Return (x, y) of the center of cell containing provided text 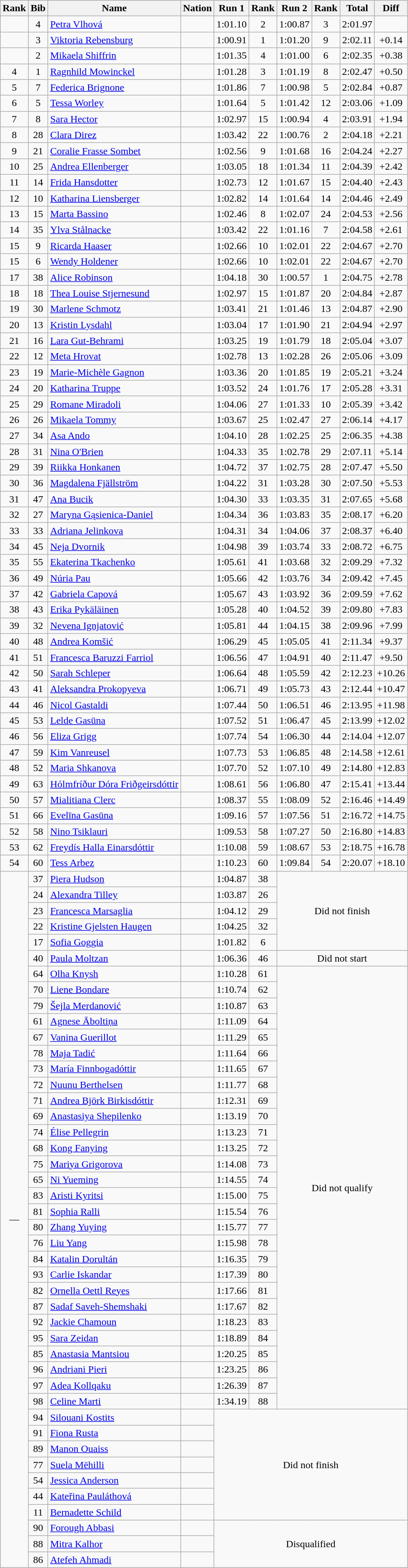
1:09.16 (231, 816)
Aleksandra Prokopyeva (114, 689)
2:15.41 (357, 784)
María Finnbogadóttir (114, 1069)
+4.38 (391, 435)
1:01.16 (294, 230)
+2.78 (391, 277)
2:09.80 (357, 610)
+7.83 (391, 610)
1:07.27 (294, 831)
1:01.00 (294, 56)
+4.17 (391, 420)
Atefeh Ahmadi (114, 1560)
+11.98 (391, 705)
2:02.11 (357, 40)
1:02.82 (231, 198)
Kristine Gjelsten Haugen (114, 926)
1:07.10 (294, 768)
1:23.25 (231, 1370)
1:04.12 (231, 910)
1:04.98 (231, 547)
91 (38, 1433)
1:04.52 (294, 610)
2:04.75 (357, 277)
2:03.06 (357, 103)
1:04.33 (231, 451)
1:05.59 (294, 673)
+14.75 (391, 816)
Fiona Rusta (114, 1433)
Alice Robinson (114, 277)
1:13.23 (231, 1132)
Run 2 (294, 8)
1:18.89 (231, 1338)
1:04.25 (231, 926)
Andrea Björk Birkisdóttir (114, 1101)
Frida Hansdotter (114, 182)
Viktoria Rebensburg (114, 40)
+6.20 (391, 515)
Nevena Ignjatović (114, 626)
1:06.56 (231, 657)
2:16.46 (357, 800)
Alexandra Tilley (114, 895)
Did not qualify (342, 1188)
Did not start (342, 958)
+12.02 (391, 721)
+0.14 (391, 40)
98 (38, 1401)
Tessa Worley (114, 103)
1:05.81 (231, 626)
Nation (197, 8)
1:02.25 (294, 435)
Ricarda Haaser (114, 246)
Bernadette Schild (114, 1512)
1:00.98 (294, 87)
1:05.05 (294, 641)
1:02.07 (294, 214)
1:01.42 (294, 103)
Mikaela Shiffrin (114, 56)
1:10.23 (231, 863)
2:08.17 (357, 515)
Lelde Gasūna (114, 721)
92 (38, 1322)
1:03.41 (231, 309)
1:00.76 (294, 135)
2:02.84 (357, 87)
2:05.28 (357, 388)
2:08.37 (357, 531)
Paula Moltzan (114, 958)
94 (38, 1417)
+3.24 (391, 372)
1:07.70 (231, 768)
1:06.64 (231, 673)
+2.42 (391, 166)
1:01.34 (294, 166)
1:08.61 (231, 784)
1:08.37 (231, 800)
1:17.66 (231, 1291)
Mariya Grigorova (114, 1164)
1:11.65 (231, 1069)
89 (38, 1449)
2:05.04 (357, 341)
1:07.52 (231, 721)
1:02.28 (294, 356)
Katharina Liensberger (114, 198)
+10.47 (391, 689)
+0.38 (391, 56)
1:07.73 (231, 752)
+3.31 (391, 388)
Celine Marti (114, 1401)
Andrea Ellenberger (114, 166)
Maja Tadić (114, 1053)
1:03.76 (294, 578)
1:04.91 (294, 657)
Clara Direz (114, 135)
Vanina Guerillot (114, 1037)
+6.75 (391, 547)
96 (38, 1370)
1:10.87 (231, 1006)
Nina O'Brien (114, 451)
1:06.30 (294, 737)
Marta Bassino (114, 214)
Sara Zeidan (114, 1338)
Nuunu Berthelsen (114, 1085)
2:05.06 (357, 356)
1:04.34 (231, 515)
+9.37 (391, 641)
2:04.24 (357, 151)
1:04.10 (231, 435)
1:01.67 (294, 182)
Riikka Honkanen (114, 467)
Ragnhild Mowinckel (114, 72)
Adea Kollqaku (114, 1385)
1:01.68 (294, 151)
Marlene Schmotz (114, 309)
Erika Pykäläinen (114, 610)
1:00.91 (231, 40)
Kong Fanying (114, 1148)
Suela Mëhilli (114, 1464)
Diff (391, 8)
Kateřina Pauláthová (114, 1496)
1:03.87 (231, 895)
Disqualified (311, 1544)
2:20.07 (357, 863)
1:11.09 (231, 1021)
Olha Knysh (114, 974)
1:00.87 (294, 24)
+2.56 (391, 214)
2:09.29 (357, 562)
+1.94 (391, 119)
1:01.90 (294, 325)
93 (38, 1275)
Ornella Oettl Reyes (114, 1291)
Marie-Michèle Gagnon (114, 372)
Hólmfríður Dóra Friðgeirsdóttir (114, 784)
Jessica Anderson (114, 1481)
1:02.46 (231, 214)
+5.68 (391, 499)
1:00.57 (294, 277)
1:01.79 (294, 341)
Ekaterina Tkachenko (114, 562)
97 (38, 1385)
+9.50 (391, 657)
+5.14 (391, 451)
Šejla Merdanović (114, 1006)
Romane Miradoli (114, 404)
Meta Hrovat (114, 356)
2:18.75 (357, 847)
Federica Brignone (114, 87)
Mikaela Tommy (114, 420)
Freydís Halla Einarsdóttir (114, 847)
1:01.28 (231, 72)
2:07.65 (357, 499)
1:12.31 (231, 1101)
1:03.68 (294, 562)
1:01.33 (294, 404)
Wendy Holdener (114, 262)
2:04.58 (357, 230)
Evelīna Gasūna (114, 816)
2:16.72 (357, 816)
1:04.30 (231, 499)
1:01.87 (294, 293)
1:05.73 (294, 689)
Andriani Pieri (114, 1370)
1:09.53 (231, 831)
+14.49 (391, 800)
Sarah Schleper (114, 673)
Asa Ando (114, 435)
1:04.15 (294, 626)
95 (38, 1338)
+3.09 (391, 356)
Ana Bucik (114, 499)
1:01.76 (294, 388)
+3.07 (391, 341)
Total (357, 8)
Anastasiya Shepilenko (114, 1116)
1:01.10 (231, 24)
1:11.64 (231, 1053)
1:05.67 (231, 594)
1:03.52 (231, 388)
Manon Ouaiss (114, 1449)
2:07.11 (357, 451)
+12.83 (391, 768)
2:07.50 (357, 483)
2:02.47 (357, 72)
+7.32 (391, 562)
Mialitiana Clerc (114, 800)
Francesca Baruzzi Farriol (114, 657)
1:11.29 (231, 1037)
2:04.94 (357, 325)
1:05.28 (231, 610)
1:06.47 (294, 721)
1:06.36 (231, 958)
2:11.34 (357, 641)
Eliza Grigg (114, 737)
2:16.80 (357, 831)
1:01.20 (294, 40)
1:26.39 (231, 1385)
1:02.75 (294, 467)
1:06.29 (231, 641)
+2.90 (391, 309)
1:18.23 (231, 1322)
Thea Louise Stjernesund (114, 293)
1:15.00 (231, 1195)
+5.50 (391, 467)
1:08.09 (294, 800)
2:04.84 (357, 293)
1:15.54 (231, 1212)
2:06.14 (357, 420)
1:04.22 (231, 483)
Andrea Komšić (114, 641)
1:02.73 (231, 182)
1:16.35 (231, 1259)
2:13.95 (357, 705)
1:09.84 (294, 863)
+10.26 (391, 673)
1:07.44 (231, 705)
1:14.55 (231, 1180)
Anastasia Mantsiou (114, 1354)
Silouani Kostits (114, 1417)
Carlie Iskandar (114, 1275)
1:07.74 (231, 737)
2:05.39 (357, 404)
1:10.08 (231, 847)
90 (38, 1528)
+16.78 (391, 847)
1:03.36 (231, 372)
Élise Pellegrin (114, 1132)
1:02.56 (231, 151)
1:13.19 (231, 1116)
1:04.72 (231, 467)
1:04.87 (231, 879)
2:13.99 (357, 721)
Name (114, 8)
+2.21 (391, 135)
+2.27 (391, 151)
1:01.82 (231, 942)
2:04.87 (357, 309)
Magdalena Fjällström (114, 483)
+12.61 (391, 752)
+7.99 (391, 626)
2:09.59 (357, 594)
Adriana Jelinkova (114, 531)
Katharina Truppe (114, 388)
2:06.35 (357, 435)
2:03.91 (357, 119)
+2.97 (391, 325)
Gabriela Capová (114, 594)
+13.44 (391, 784)
Nicol Gastaldi (114, 705)
1:08.67 (294, 847)
Neja Dvornik (114, 547)
+2.87 (391, 293)
1:14.08 (231, 1164)
Tess Arbez (114, 863)
1:03.74 (294, 547)
+14.83 (391, 831)
2:04.40 (357, 182)
Francesca Marsaglia (114, 910)
+7.45 (391, 578)
1:03.35 (294, 499)
1:03.67 (231, 420)
Piera Hudson (114, 879)
1:13.25 (231, 1148)
2:09.42 (357, 578)
Maria Shkanova (114, 768)
+18.10 (391, 863)
Sofia Goggia (114, 942)
2:04.18 (357, 135)
Aristi Kyritsi (114, 1195)
2:04.53 (357, 214)
Kim Vanreusel (114, 752)
1:03.05 (231, 166)
1:07.56 (294, 816)
1:02.47 (294, 420)
+1.09 (391, 103)
2:12.44 (357, 689)
+6.40 (391, 531)
Nino Tsiklauri (114, 831)
1:01.35 (231, 56)
Kristin Lysdahl (114, 325)
1:03.28 (294, 483)
Liu Yang (114, 1243)
2:01.97 (357, 24)
+2.49 (391, 198)
1:03.04 (231, 325)
1:11.77 (231, 1085)
2:02.35 (357, 56)
1:03.92 (294, 594)
Jackie Chamoun (114, 1322)
1:20.25 (231, 1354)
Bib (38, 8)
+0.50 (391, 72)
+5.53 (391, 483)
Liene Bondare (114, 990)
2:04.46 (357, 198)
1:01.46 (294, 309)
1:01.85 (294, 372)
Sophia Ralli (114, 1212)
Coralie Frasse Sombet (114, 151)
+12.07 (391, 737)
Mitra Kalhor (114, 1544)
1:17.39 (231, 1275)
Ni Yueming (114, 1180)
+2.43 (391, 182)
1:06.80 (294, 784)
1:04.18 (231, 277)
2:14.80 (357, 768)
Zhang Yuying (114, 1227)
2:05.21 (357, 372)
— (14, 1219)
1:06.51 (294, 705)
Petra Vlhová (114, 24)
Núria Pau (114, 578)
1:03.83 (294, 515)
Maryna Gąsienica-Daniel (114, 515)
Agnese Āboltiņa (114, 1021)
1:15.98 (231, 1243)
2:08.72 (357, 547)
+2.61 (391, 230)
Katalin Dorultán (114, 1259)
1:03.25 (231, 341)
2:12.23 (357, 673)
1:01.19 (294, 72)
1:06.71 (231, 689)
1:04.31 (231, 531)
1:10.28 (231, 974)
2:09.96 (357, 626)
2:14.58 (357, 752)
Ylva Stålnacke (114, 230)
+3.42 (391, 404)
+7.62 (391, 594)
1:34.19 (231, 1401)
1:10.74 (231, 990)
Sara Hector (114, 119)
2:07.47 (357, 467)
1:05.61 (231, 562)
Forough Abbasi (114, 1528)
1:17.67 (231, 1306)
Lara Gut-Behrami (114, 341)
2:11.47 (357, 657)
1:05.66 (231, 578)
Sadaf Saveh-Shemshaki (114, 1306)
+0.87 (391, 87)
Run 1 (231, 8)
1:01.86 (231, 87)
1:00.94 (294, 119)
1:15.77 (231, 1227)
2:14.04 (357, 737)
1:06.85 (294, 752)
2:04.39 (357, 166)
